Return [X, Y] of the center of cell containing provided text 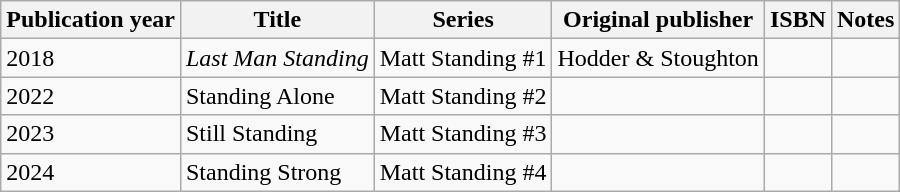
Publication year [91, 20]
Matt Standing #1 [463, 58]
Standing Strong [277, 172]
2023 [91, 134]
Title [277, 20]
ISBN [798, 20]
Still Standing [277, 134]
Matt Standing #3 [463, 134]
Notes [865, 20]
Last Man Standing [277, 58]
Matt Standing #2 [463, 96]
Series [463, 20]
Original publisher [658, 20]
2024 [91, 172]
Standing Alone [277, 96]
Hodder & Stoughton [658, 58]
Matt Standing #4 [463, 172]
2018 [91, 58]
2022 [91, 96]
